From the cell containing the given text, extract its center point as (X, Y) coordinate. 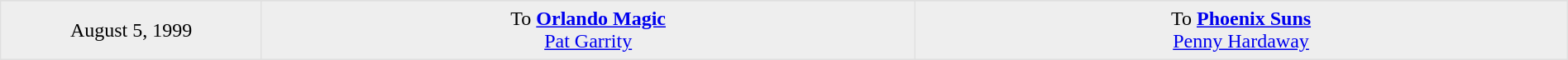
To Orlando Magic Pat Garrity (587, 30)
August 5, 1999 (131, 30)
To Phoenix Suns Penny Hardaway (1241, 30)
